Return the (X, Y) coordinate for the center point of the cell that contains the specified text.  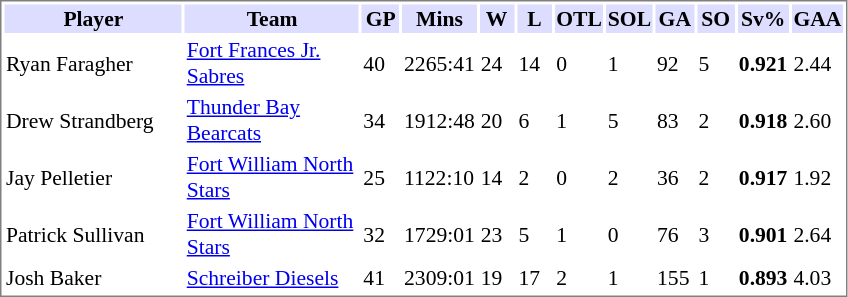
Josh Baker (93, 278)
GP (381, 18)
20 (496, 120)
1122:10 (440, 177)
76 (676, 234)
17 (534, 278)
SO (716, 18)
92 (676, 63)
2309:01 (440, 278)
0.917 (763, 177)
2.60 (818, 120)
2265:41 (440, 63)
W (496, 18)
SOL (629, 18)
19 (496, 278)
GAA (818, 18)
Team (272, 18)
OTL (580, 18)
4.03 (818, 278)
2.64 (818, 234)
1912:48 (440, 120)
40 (381, 63)
36 (676, 177)
0.901 (763, 234)
0.918 (763, 120)
2.44 (818, 63)
Thunder Bay Bearcats (272, 120)
1.92 (818, 177)
Sv% (763, 18)
34 (381, 120)
25 (381, 177)
Patrick Sullivan (93, 234)
Jay Pelletier (93, 177)
155 (676, 278)
24 (496, 63)
1729:01 (440, 234)
Fort Frances Jr. Sabres (272, 63)
0.921 (763, 63)
Mins (440, 18)
Schreiber Diesels (272, 278)
3 (716, 234)
83 (676, 120)
Drew Strandberg (93, 120)
32 (381, 234)
Ryan Faragher (93, 63)
0.893 (763, 278)
6 (534, 120)
41 (381, 278)
GA (676, 18)
Player (93, 18)
23 (496, 234)
L (534, 18)
